Locate the cell with the specified text and output its (x, y) center coordinate. 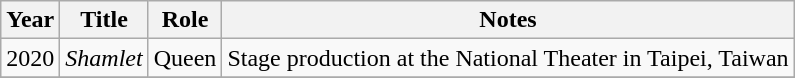
Stage production at the National Theater in Taipei, Taiwan (508, 58)
Queen (185, 58)
Role (185, 20)
Year (30, 20)
2020 (30, 58)
Notes (508, 20)
Title (104, 20)
Shamlet (104, 58)
